From the cell containing the given text, extract its center point as (X, Y) coordinate. 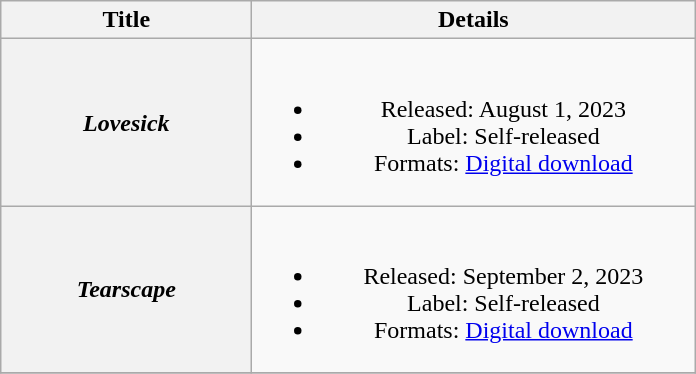
Title (126, 20)
Released: August 1, 2023Label: Self-releasedFormats: Digital download (474, 122)
Released: September 2, 2023Label: Self-releasedFormats: Digital download (474, 290)
Details (474, 20)
Lovesick (126, 122)
Tearscape (126, 290)
